Provide the [X, Y] coordinate of the cell's center where the given text is located.  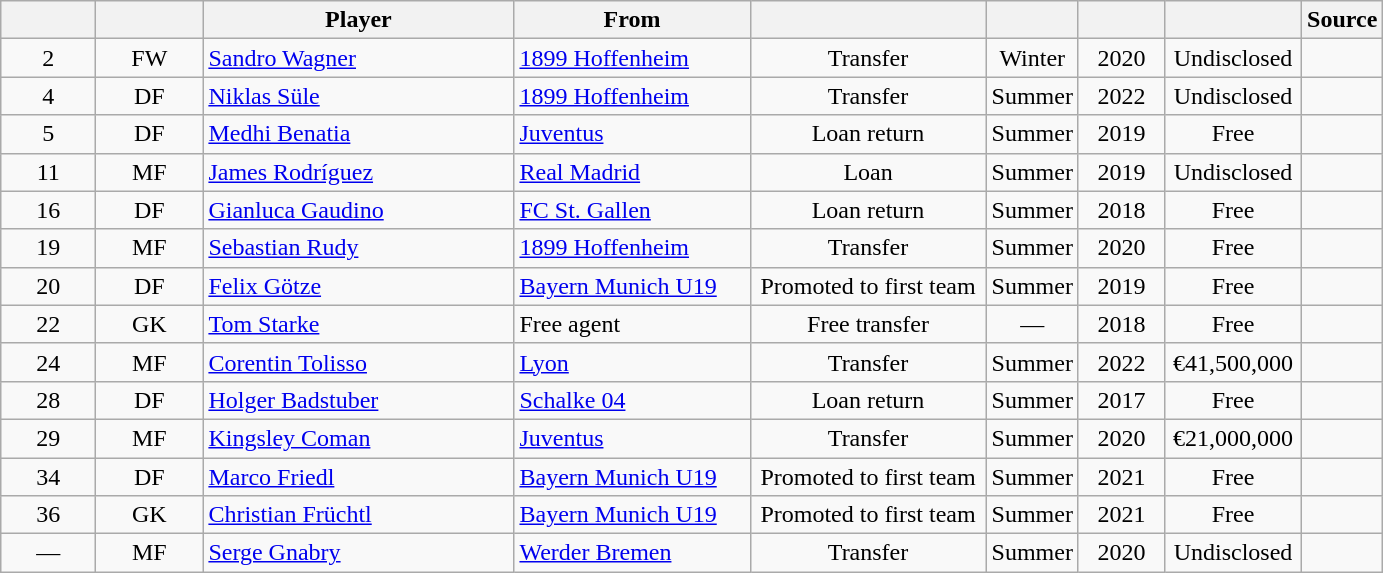
Loan [868, 172]
Serge Gnabry [358, 553]
James Rodríguez [358, 172]
4 [48, 96]
Corentin Tolisso [358, 362]
28 [48, 400]
24 [48, 362]
€41,500,000 [1234, 362]
Gianluca Gaudino [358, 210]
Niklas Süle [358, 96]
Free agent [632, 324]
Kingsley Coman [358, 438]
FC St. Gallen [632, 210]
5 [48, 134]
Christian Früchtl [358, 515]
Tom Starke [358, 324]
Sandro Wagner [358, 58]
20 [48, 286]
29 [48, 438]
FW [150, 58]
34 [48, 477]
Winter [1032, 58]
Schalke 04 [632, 400]
Sebastian Rudy [358, 248]
Source [1342, 20]
Werder Bremen [632, 553]
Free transfer [868, 324]
36 [48, 515]
19 [48, 248]
From [632, 20]
Felix Götze [358, 286]
Medhi Benatia [358, 134]
€21,000,000 [1234, 438]
Holger Badstuber [358, 400]
16 [48, 210]
Marco Friedl [358, 477]
11 [48, 172]
2017 [1121, 400]
2 [48, 58]
Player [358, 20]
22 [48, 324]
Lyon [632, 362]
Real Madrid [632, 172]
